Find where the given text appears and provide that cell's center as (X, Y) coordinate. 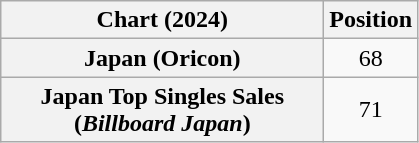
Japan (Oricon) (162, 58)
Chart (2024) (162, 20)
Position (371, 20)
Japan Top Singles Sales (Billboard Japan) (162, 110)
71 (371, 110)
68 (371, 58)
